For the text-containing cell, return its midpoint in (X, Y) coordinate format. 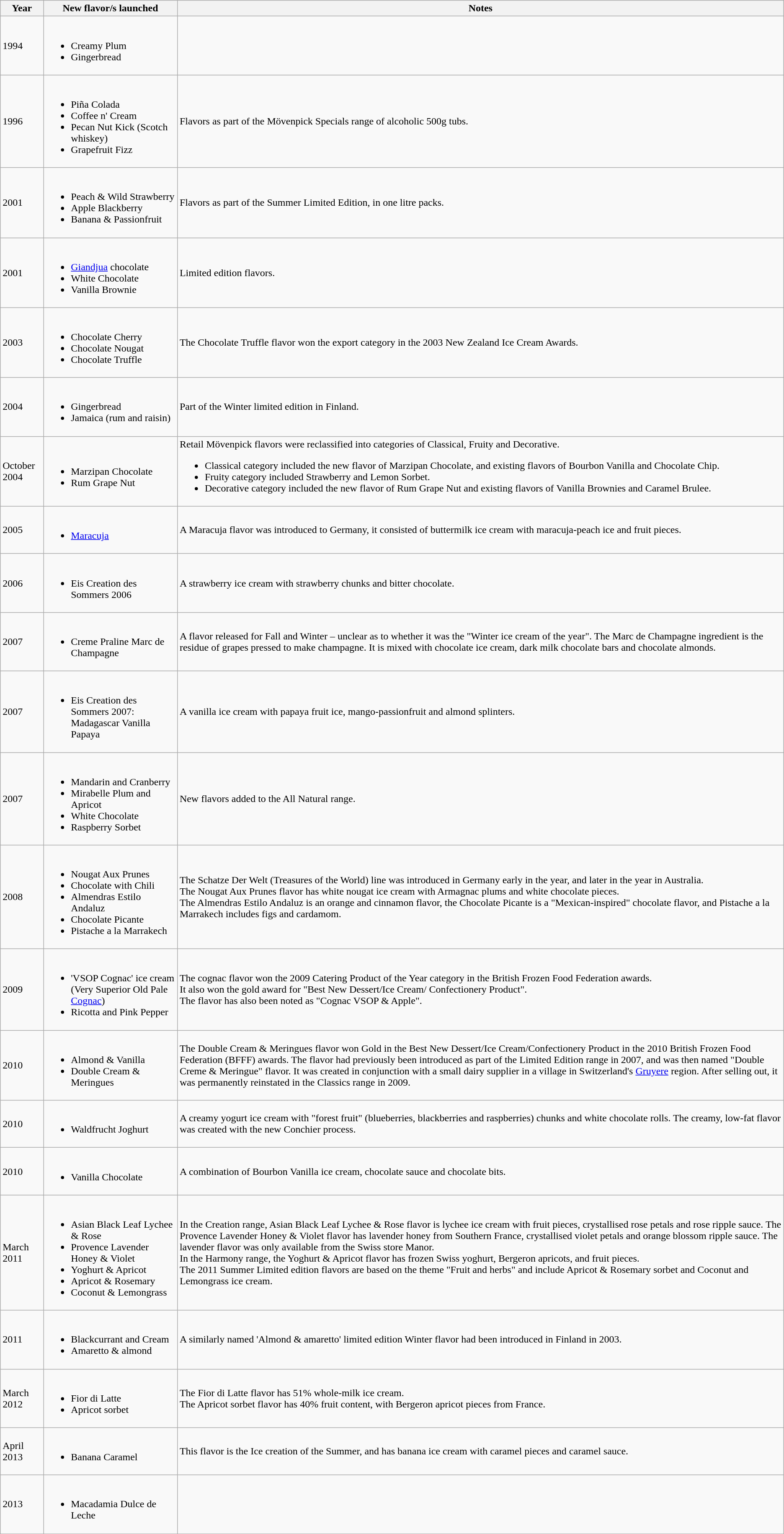
Asian Black Leaf Lychee & RoseProvence Lavender Honey & VioletYoghurt & ApricotApricot & RosemaryCoconut & Lemongrass (111, 1253)
A Maracuja flavor was introduced to Germany, it consisted of buttermilk ice cream with maracuja-peach ice and fruit pieces. (480, 530)
2008 (22, 897)
A strawberry ice cream with strawberry chunks and bitter chocolate. (480, 583)
Macadamia Dulce de Leche (111, 1504)
March 2012 (22, 1398)
This flavor is the Ice creation of the Summer, and has banana ice cream with caramel pieces and caramel sauce. (480, 1451)
GingerbreadJamaica (rum and raisin) (111, 407)
Notes (480, 8)
Almond & VanillaDouble Cream & Meringues (111, 1065)
New flavor/s launched (111, 8)
Flavors as part of the Mövenpick Specials range of alcoholic 500g tubs. (480, 122)
2013 (22, 1504)
1994 (22, 46)
The Chocolate Truffle flavor won the export category in the 2003 New Zealand Ice Cream Awards. (480, 343)
April 2013 (22, 1451)
October 2004 (22, 471)
Banana Caramel (111, 1451)
New flavors added to the All Natural range. (480, 799)
2011 (22, 1340)
Fior di LatteApricot sorbet (111, 1398)
Creme Praline Marc de Champagne (111, 642)
Creamy PlumGingerbread (111, 46)
A combination of Bourbon Vanilla ice cream, chocolate sauce and chocolate bits. (480, 1172)
A vanilla ice cream with papaya fruit ice, mango-passionfruit and almond splinters. (480, 711)
Piña ColadaCoffee n' CreamPecan Nut Kick (Scotch whiskey)Grapefruit Fizz (111, 122)
Blackcurrant and CreamAmaretto & almond (111, 1340)
Part of the Winter limited edition in Finland. (480, 407)
2005 (22, 530)
Giandjua chocolateWhite ChocolateVanilla Brownie (111, 272)
2009 (22, 990)
2003 (22, 343)
Year (22, 8)
Chocolate CherryChocolate NougatChocolate Truffle (111, 343)
March 2011 (22, 1253)
Eis Creation des Sommers 2007: Madagascar Vanilla Papaya (111, 711)
'VSOP Cognac' ice cream (Very Superior Old Pale Cognac)Ricotta and Pink Pepper (111, 990)
1996 (22, 122)
A similarly named 'Almond & amaretto' limited edition Winter flavor had been introduced in Finland in 2003. (480, 1340)
2004 (22, 407)
The Fior di Latte flavor has 51% whole-milk ice cream.The Apricot sorbet flavor has 40% fruit content, with Bergeron apricot pieces from France. (480, 1398)
Nougat Aux PrunesChocolate with ChiliAlmendras Estilo AndaluzChocolate PicantePistache a la Marrakech (111, 897)
Mandarin and CranberryMirabelle Plum and ApricotWhite ChocolateRaspberry Sorbet (111, 799)
Marzipan ChocolateRum Grape Nut (111, 471)
Maracuja (111, 530)
Eis Creation des Sommers 2006 (111, 583)
Flavors as part of the Summer Limited Edition, in one litre packs. (480, 203)
Peach & Wild StrawberryApple BlackberryBanana & Passionfruit (111, 203)
Vanilla Chocolate (111, 1172)
Limited edition flavors. (480, 272)
2006 (22, 583)
Waldfrucht Joghurt (111, 1124)
